Detect which cell encompasses the target text, then output its [X, Y] center coordinate. 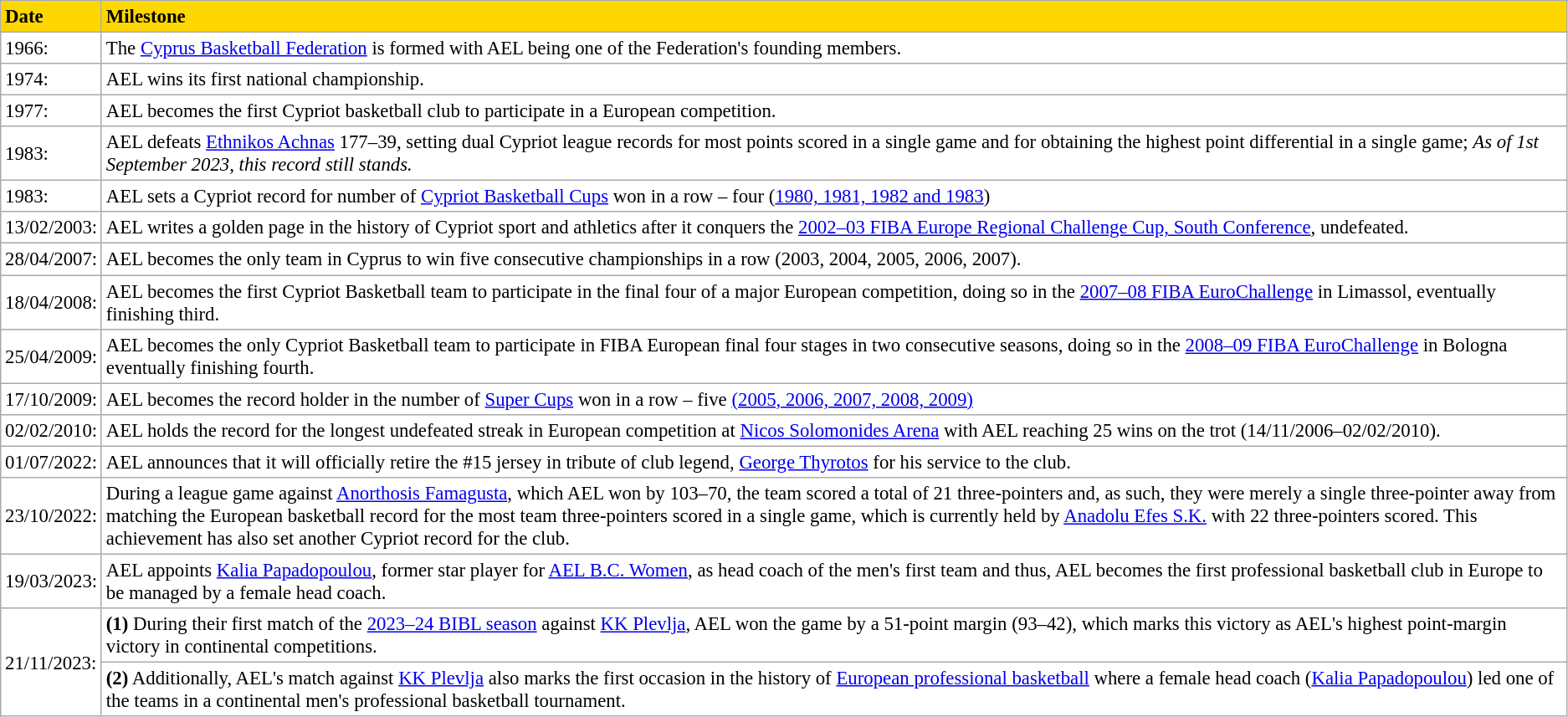
AEL announces that it will officially retire the #15 jersey in tribute of club legend, George Thyrotos for his service to the club. [833, 462]
1974: [52, 79]
1977: [52, 111]
Milestone [833, 17]
25/04/2009: [52, 356]
02/02/2010: [52, 430]
19/03/2023: [52, 581]
Date [52, 17]
23/10/2022: [52, 516]
17/10/2009: [52, 399]
13/02/2003: [52, 228]
28/04/2007: [52, 259]
01/07/2022: [52, 462]
AEL becomes the only team in Cyprus to win five consecutive championships in a row (2003, 2004, 2005, 2006, 2007). [833, 259]
1966: [52, 49]
18/04/2008: [52, 303]
The Cyprus Basketball Federation is formed with AEL being one of the Federation's founding members. [833, 49]
AEL wins its first national championship. [833, 79]
21/11/2023: [52, 663]
AEL becomes the first Cypriot basketball club to participate in a European competition. [833, 111]
AEL becomes the record holder in the number of Super Cups won in a row – five (2005, 2006, 2007, 2008, 2009) [833, 399]
AEL sets a Cypriot record for number of Cypriot Basketball Cups won in a row – four (1980, 1981, 1982 and 1983) [833, 197]
